Provide the (x, y) coordinate of the cell's center where the given text is located.  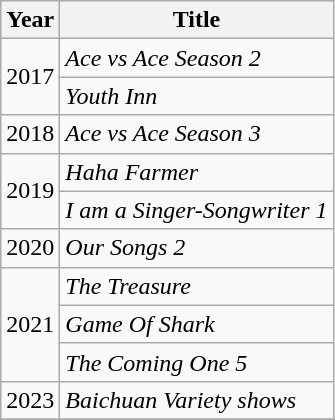
The Treasure (196, 286)
Our Songs 2 (196, 248)
2018 (30, 134)
Youth Inn (196, 96)
Title (196, 20)
I am a Singer-Songwriter 1 (196, 210)
2021 (30, 324)
Baichuan Variety shows (196, 400)
Ace vs Ace Season 3 (196, 134)
Haha Farmer (196, 172)
The Coming One 5 (196, 362)
Game Of Shark (196, 324)
Ace vs Ace Season 2 (196, 58)
Year (30, 20)
2023 (30, 400)
2017 (30, 77)
2019 (30, 191)
2020 (30, 248)
